Return the (X, Y) coordinate for the center point of the cell that contains the specified text.  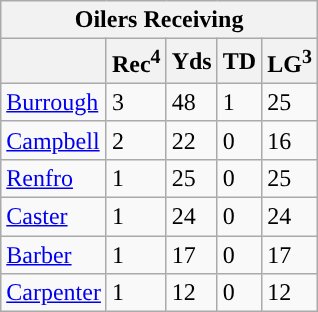
2 (136, 140)
Renfro (54, 178)
3 (136, 102)
Burrough (54, 102)
Rec4 (136, 62)
TD (239, 62)
Yds (192, 62)
48 (192, 102)
Barber (54, 255)
Caster (54, 217)
16 (290, 140)
Campbell (54, 140)
LG3 (290, 62)
Carpenter (54, 293)
Oilers Receiving (160, 20)
22 (192, 140)
